Find where the given text appears and provide that cell's center as (x, y) coordinate. 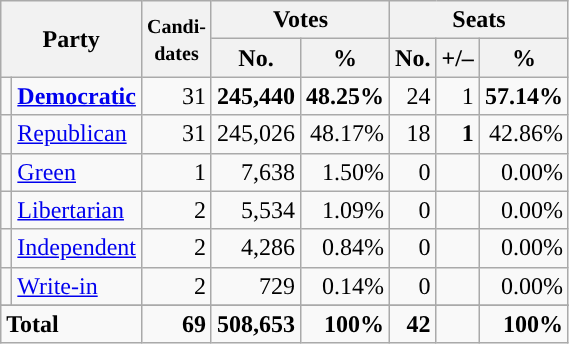
57.14% (524, 96)
Write-in (77, 286)
5,534 (256, 210)
Democratic (77, 96)
48.17% (346, 134)
7,638 (256, 172)
Seats (480, 20)
18 (413, 134)
48.25% (346, 96)
245,440 (256, 96)
1.50% (346, 172)
Total (72, 324)
Libertarian (77, 210)
24 (413, 96)
1.09% (346, 210)
Candi-dates (176, 39)
Votes (300, 20)
0.84% (346, 248)
42 (413, 324)
508,653 (256, 324)
0.14% (346, 286)
+/– (458, 58)
245,026 (256, 134)
729 (256, 286)
Republican (77, 134)
4,286 (256, 248)
Party (72, 39)
Independent (77, 248)
69 (176, 324)
42.86% (524, 134)
Green (77, 172)
